Capture the cell that displays the provided text and extract its (x, y) central coordinate. 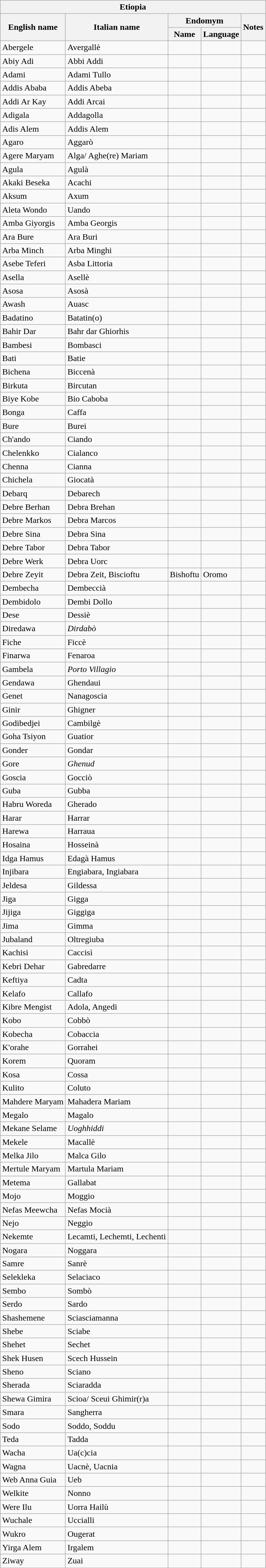
Ueb (116, 1480)
Addi Arcai (116, 102)
Aggarò (116, 142)
Asosa (33, 291)
Awash (33, 304)
Uccialli (116, 1520)
Badatino (33, 318)
Gabredarre (116, 966)
Cobaccia (116, 1034)
Scioa/ Sceui Ghimir(r)a (116, 1399)
Addagolla (116, 115)
Gherado (116, 804)
Aleta Wondo (33, 210)
Etiopia (133, 7)
Wuchale (33, 1520)
Caccisì (116, 953)
Neggio (116, 1223)
Debra Sina (116, 534)
Gildessa (116, 885)
Amba Giyorgis (33, 223)
Sherada (33, 1385)
Finarwa (33, 656)
Cossa (116, 1075)
Debre Sina (33, 534)
Goha Tsiyon (33, 737)
Engiabara, Ingiabara (116, 872)
Giocatà (116, 480)
Habru Woreda (33, 804)
Soddo, Soddu (116, 1426)
Web Anna Guia (33, 1480)
Ziway (33, 1561)
Fenaroa (116, 656)
Bonga (33, 413)
Noggara (116, 1250)
Smara (33, 1412)
Gore (33, 764)
Addis Alem (116, 129)
Kelafo (33, 993)
Dembeccià (116, 588)
Mojo (33, 1196)
Ougerat (116, 1534)
Bahr dar Ghiorhis (116, 331)
Akaki Beseka (33, 183)
Mekane Selame (33, 1129)
Ua(c)cia (116, 1453)
Batie (116, 358)
Nefas Mocià (116, 1209)
Kobecha (33, 1034)
Acachi (116, 183)
Malca Gilo (116, 1155)
Edagà Hamus (116, 858)
Hosseinà (116, 845)
Jijiga (33, 912)
K'orahe (33, 1048)
Sardo (116, 1304)
Harewa (33, 831)
Bichena (33, 372)
Sciasciamanna (116, 1318)
Bure (33, 426)
Goscia (33, 777)
Debarech (116, 493)
Coluto (116, 1088)
Asosà (116, 291)
Biye Kobe (33, 399)
Bati (33, 358)
Debre Zeyit (33, 574)
Adola, Angedi (116, 1007)
Gondar (116, 750)
Diredawa (33, 629)
Debra Marcos (116, 520)
Bambesi (33, 345)
Nejo (33, 1223)
Kulito (33, 1088)
Keftiya (33, 980)
Porto Villagio (116, 669)
Debra Brehan (116, 507)
Kobo (33, 1020)
Martula Mariam (116, 1169)
Wukro (33, 1534)
Abbi Addi (116, 61)
Guatior (116, 737)
Arba Minch (33, 250)
Asella (33, 277)
Ghigner (116, 710)
Dembidolo (33, 602)
Wagna (33, 1466)
Addis Abeba (116, 88)
Teda (33, 1439)
Hosaina (33, 845)
Metema (33, 1182)
Lecamti, Lechemti, Lechenti (116, 1236)
Jima (33, 926)
Italian name (116, 27)
Dembi Dollo (116, 602)
Jiga (33, 899)
Adis Alem (33, 129)
Nogara (33, 1250)
Gorrahei (116, 1048)
Axum (116, 196)
Shek Husen (33, 1358)
Asba Littoria (116, 264)
Injibara (33, 872)
Selaciaco (116, 1277)
Dese (33, 615)
Fiche (33, 642)
Irgalem (116, 1547)
Ghendaui (116, 683)
Idga Hamus (33, 858)
Ch'ando (33, 439)
Yirga Alem (33, 1547)
Macallè (116, 1142)
Harar (33, 818)
Serdo (33, 1304)
Cobbò (116, 1020)
Gambela (33, 669)
Nekemte (33, 1236)
Batatin(o) (116, 318)
Chelenkko (33, 453)
Amba Georgis (116, 223)
Oltregiuba (116, 939)
Cadta (116, 980)
Bahir Dar (33, 331)
Harrar (116, 818)
Samre (33, 1264)
Uoghhiddi (116, 1129)
Magalo (116, 1115)
Kachisi (33, 953)
Mahdere Maryam (33, 1102)
Agaro (33, 142)
Debra Tabor (116, 547)
Bishoftu (185, 574)
Wacha (33, 1453)
Dirdabò (116, 629)
Sciaradda (116, 1385)
Endomym (205, 21)
Uorra Hailù (116, 1507)
Uando (116, 210)
Oromo (221, 574)
Welkite (33, 1493)
Jubaland (33, 939)
Caffa (116, 413)
Nanagoscia (116, 696)
Adami (33, 75)
Giggiga (116, 912)
Sembo (33, 1291)
Bio Caboba (116, 399)
Chenna (33, 466)
Zuai (116, 1561)
Were Ilu (33, 1507)
Sechet (116, 1345)
Sanrè (116, 1264)
Debre Tabor (33, 547)
Gendawa (33, 683)
Cambilgè (116, 723)
Auasc (116, 304)
Guba (33, 791)
Quoram (116, 1061)
Melka Jilo (33, 1155)
Debra Uorc (116, 561)
Megalo (33, 1115)
Sciano (116, 1372)
Jeldesa (33, 885)
Aksum (33, 196)
Genet (33, 696)
Debre Berhan (33, 507)
Notes (253, 27)
Kibre Mengist (33, 1007)
Shehet (33, 1345)
Tadda (116, 1439)
Korem (33, 1061)
Ficcè (116, 642)
Agulà (116, 169)
Nonno (116, 1493)
Ara Bure (33, 237)
Agula (33, 169)
Ginir (33, 710)
Scech Hussein (116, 1358)
Addi Ar Kay (33, 102)
Mahadera Mariam (116, 1102)
Sombò (116, 1291)
Callafo (116, 993)
Adami Tullo (116, 75)
English name (33, 27)
Kosa (33, 1075)
Selekleka (33, 1277)
Adigala (33, 115)
Dessiè (116, 615)
Chichela (33, 480)
Asebe Teferi (33, 264)
Alga/ Aghe(re) Mariam (116, 155)
Gonder (33, 750)
Gimma (116, 926)
Kebri Dehar (33, 966)
Mekele (33, 1142)
Ciando (116, 439)
Abergele (33, 48)
Gocciò (116, 777)
Mertule Maryam (33, 1169)
Burei (116, 426)
Bircutan (116, 385)
Addis Ababa (33, 88)
Abiy Adi (33, 61)
Agere Maryam (33, 155)
Ghenud (116, 764)
Debre Werk (33, 561)
Shebe (33, 1331)
Gubba (116, 791)
Biccenà (116, 372)
Nefas Meewcha (33, 1209)
Cianna (116, 466)
Name (185, 34)
Sheno (33, 1372)
Debra Zeit, Biscioftu (116, 574)
Cialanco (116, 453)
Moggio (116, 1196)
Birkuta (33, 385)
Sciabe (116, 1331)
Arba Minghi (116, 250)
Bombasci (116, 345)
Debre Markos (33, 520)
Uacnè, Uacnia (116, 1466)
Gigga (116, 899)
Shashemene (33, 1318)
Avergallè (116, 48)
Gallabat (116, 1182)
Language (221, 34)
Ara Buri (116, 237)
Sodo (33, 1426)
Sangherra (116, 1412)
Asellè (116, 277)
Godibedjei (33, 723)
Shewa Gimira (33, 1399)
Dembecha (33, 588)
Harraua (116, 831)
Debarq (33, 493)
